Capture the cell that displays the provided text and extract its (x, y) central coordinate. 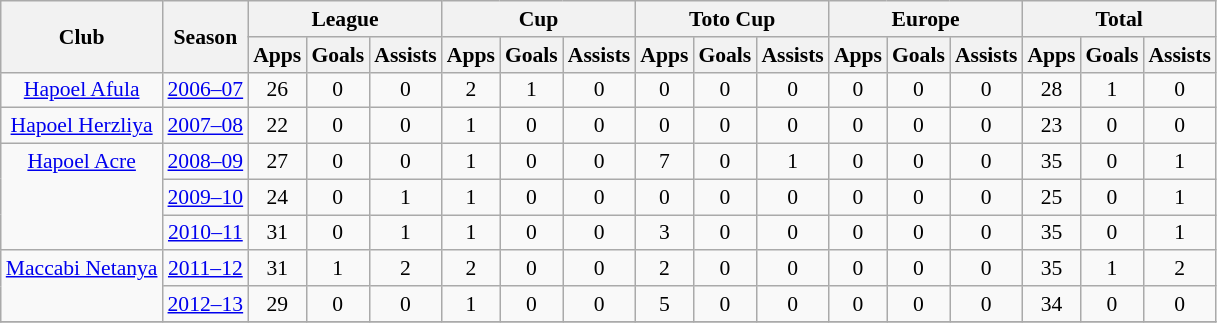
2009–10 (206, 197)
Hapoel Herzliya (82, 126)
27 (277, 162)
26 (277, 90)
League (345, 19)
Club (82, 36)
24 (277, 197)
Toto Cup (732, 19)
Hapoel Acre (82, 198)
Hapoel Afula (82, 90)
2011–12 (206, 269)
29 (277, 304)
2006–07 (206, 90)
34 (1051, 304)
2007–08 (206, 126)
Total (1119, 19)
7 (664, 162)
28 (1051, 90)
Europe (926, 19)
22 (277, 126)
23 (1051, 126)
Maccabi Netanya (82, 286)
3 (664, 233)
5 (664, 304)
Cup (539, 19)
Season (206, 36)
2008–09 (206, 162)
2010–11 (206, 233)
25 (1051, 197)
2012–13 (206, 304)
